Scan for the cell matching the given text and deliver its (X, Y) coordinate at center. 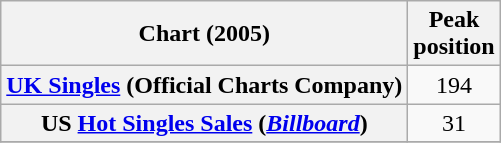
UK Singles (Official Charts Company) (204, 85)
Peak position (454, 34)
194 (454, 85)
31 (454, 123)
Chart (2005) (204, 34)
US Hot Singles Sales (Billboard) (204, 123)
